Capture the cell that displays the provided text and extract its (x, y) central coordinate. 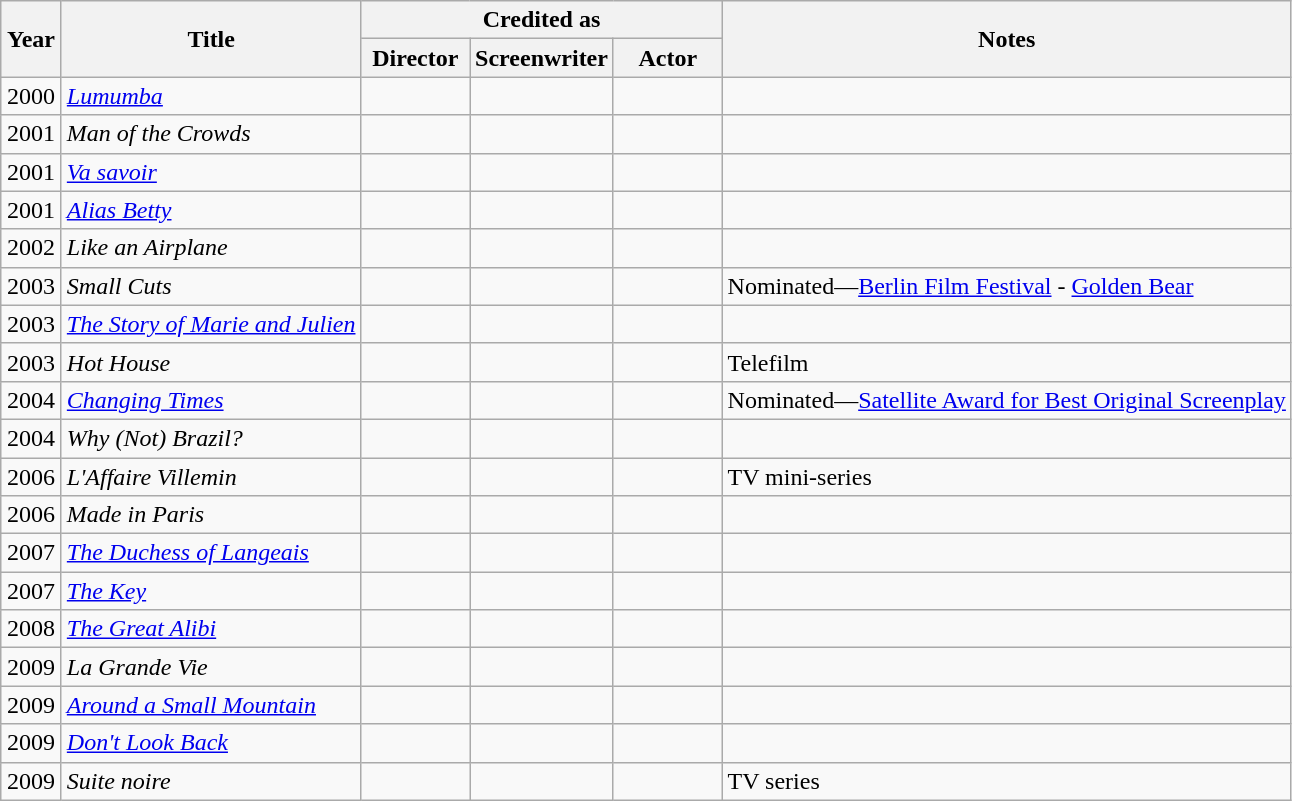
TV mini-series (1006, 477)
Suite noire (211, 781)
Lumumba (211, 96)
Actor (668, 58)
Nominated—Berlin Film Festival - Golden Bear (1006, 286)
Around a Small Mountain (211, 705)
Notes (1006, 39)
Man of the Crowds (211, 134)
The Key (211, 591)
La Grande Vie (211, 667)
Made in Paris (211, 515)
Screenwriter (542, 58)
2008 (32, 629)
Why (Not) Brazil? (211, 438)
The Story of Marie and Julien (211, 324)
The Great Alibi (211, 629)
The Duchess of Langeais (211, 553)
2000 (32, 96)
Telefilm (1006, 362)
Year (32, 39)
Title (211, 39)
Nominated—Satellite Award for Best Original Screenplay (1006, 400)
Alias Betty (211, 210)
Va savoir (211, 172)
2002 (32, 248)
Like an Airplane (211, 248)
Don't Look Back (211, 743)
Director (416, 58)
L'Affaire Villemin (211, 477)
Small Cuts (211, 286)
TV series (1006, 781)
Credited as (542, 20)
Hot House (211, 362)
Changing Times (211, 400)
